Find where the given text appears and provide that cell's center as (X, Y) coordinate. 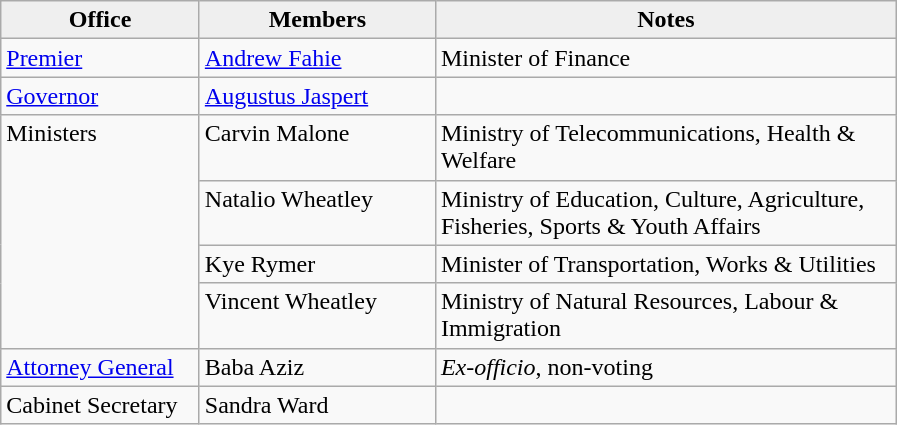
Kye Rymer (317, 264)
Sandra Ward (317, 405)
Carvin Malone (317, 148)
Attorney General (100, 367)
Ministry of Natural Resources, Labour & Immigration (666, 316)
Baba Aziz (317, 367)
Cabinet Secretary (100, 405)
Natalio Wheatley (317, 212)
Premier (100, 58)
Members (317, 20)
Minister of Transportation, Works & Utilities (666, 264)
Ministry of Education, Culture, Agriculture, Fisheries, Sports & Youth Affairs (666, 212)
Ministers (100, 232)
Andrew Fahie (317, 58)
Office (100, 20)
Governor (100, 96)
Augustus Jaspert (317, 96)
Minister of Finance (666, 58)
Ex-officio, non-voting (666, 367)
Vincent Wheatley (317, 316)
Notes (666, 20)
Ministry of Telecommunications, Health & Welfare (666, 148)
